For the text-containing cell, return its midpoint in [X, Y] coordinate format. 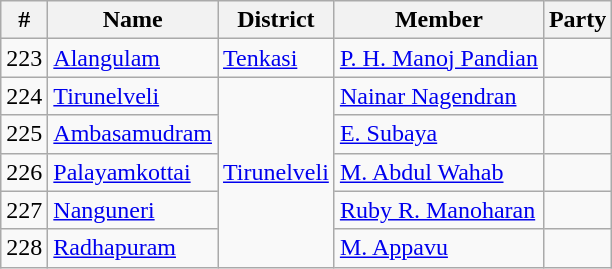
Palayamkottai [133, 172]
E. Subaya [438, 134]
225 [24, 134]
Party [577, 20]
M. Appavu [438, 248]
M. Abdul Wahab [438, 172]
228 [24, 248]
Alangulam [133, 58]
P. H. Manoj Pandian [438, 58]
Tenkasi [276, 58]
Nanguneri [133, 210]
Nainar Nagendran [438, 96]
Radhapuram [133, 248]
Member [438, 20]
223 [24, 58]
227 [24, 210]
226 [24, 172]
224 [24, 96]
Name [133, 20]
District [276, 20]
Ambasamudram [133, 134]
Ruby R. Manoharan [438, 210]
# [24, 20]
